Capture the cell that displays the provided text and extract its (X, Y) central coordinate. 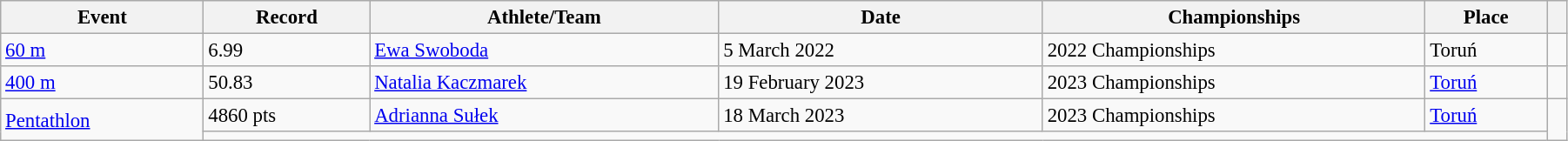
5 March 2022 (881, 50)
Ewa Swoboda (545, 50)
6.99 (287, 50)
Athlete/Team (545, 17)
Record (287, 17)
4860 pts (287, 116)
19 February 2023 (881, 83)
60 m (103, 50)
Championships (1234, 17)
Place (1486, 17)
400 m (103, 83)
18 March 2023 (881, 116)
Date (881, 17)
Event (103, 17)
2022 Championships (1234, 50)
Pentathlon (103, 120)
Adrianna Sułek (545, 116)
50.83 (287, 83)
Natalia Kaczmarek (545, 83)
